Scan for the cell matching the given text and deliver its (x, y) coordinate at center. 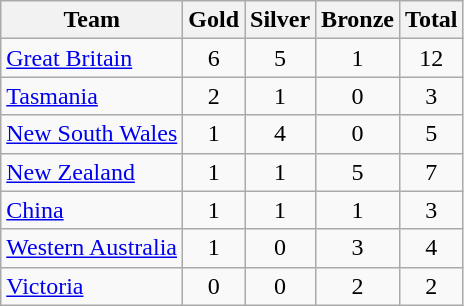
Victoria (92, 286)
Tasmania (92, 96)
New Zealand (92, 172)
Western Australia (92, 248)
Great Britain (92, 58)
New South Wales (92, 134)
Silver (280, 20)
Total (432, 20)
Team (92, 20)
6 (214, 58)
Gold (214, 20)
7 (432, 172)
China (92, 210)
12 (432, 58)
Bronze (358, 20)
